Determine the [x, y] coordinate at the center of the cell enclosing the given text.  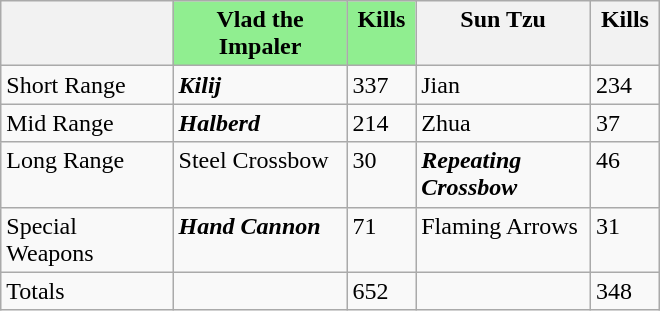
Short Range [87, 85]
Jian [504, 85]
Long Range [87, 174]
71 [382, 240]
234 [626, 85]
Hand Cannon [260, 240]
348 [626, 291]
Totals [87, 291]
Sun Tzu [504, 34]
Halberd [260, 123]
31 [626, 240]
46 [626, 174]
Steel Crossbow [260, 174]
Zhua [504, 123]
Kilij [260, 85]
652 [382, 291]
Repeating Crossbow [504, 174]
37 [626, 123]
Flaming Arrows [504, 240]
337 [382, 85]
Mid Range [87, 123]
Vlad the Impaler [260, 34]
30 [382, 174]
214 [382, 123]
Special Weapons [87, 240]
